Locate the cell with the specified text and output its (x, y) center coordinate. 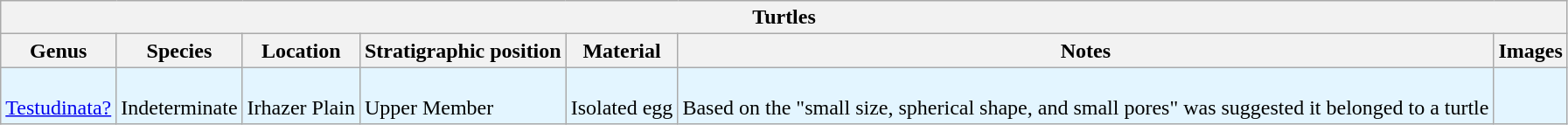
Based on the "small size, spherical shape, and small pores" was suggested it belonged to a turtle (1086, 96)
Testudinata? (59, 96)
Species (179, 51)
Irhazer Plain (301, 96)
Upper Member (463, 96)
Material (622, 51)
Notes (1086, 51)
Genus (59, 51)
Turtles (784, 17)
Indeterminate (179, 96)
Location (301, 51)
Images (1530, 51)
Isolated egg (622, 96)
Stratigraphic position (463, 51)
